Detect which cell encompasses the target text, then output its [x, y] center coordinate. 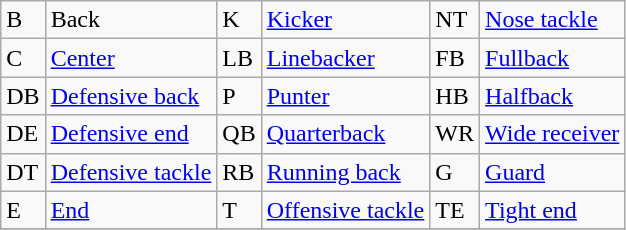
TE [455, 210]
Defensive end [131, 134]
Defensive tackle [131, 172]
T [239, 210]
LB [239, 58]
Back [131, 20]
WR [455, 134]
Quarterback [346, 134]
Linebacker [346, 58]
End [131, 210]
Center [131, 58]
Offensive tackle [346, 210]
DE [23, 134]
Guard [552, 172]
G [455, 172]
Fullback [552, 58]
RB [239, 172]
Tight end [552, 210]
NT [455, 20]
Running back [346, 172]
DB [23, 96]
Defensive back [131, 96]
Wide receiver [552, 134]
B [23, 20]
E [23, 210]
Halfback [552, 96]
Nose tackle [552, 20]
Punter [346, 96]
Kicker [346, 20]
P [239, 96]
HB [455, 96]
K [239, 20]
C [23, 58]
QB [239, 134]
DT [23, 172]
FB [455, 58]
